Provide the [x, y] coordinate of the cell's center where the given text is located.  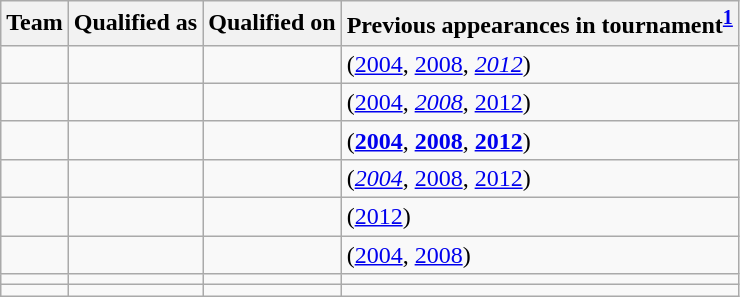
Team [35, 24]
(2004, 2008) [540, 255]
Qualified on [272, 24]
(2012) [540, 217]
Previous appearances in tournament1 [540, 24]
Qualified as [135, 24]
